Return the (x, y) coordinate for the center point of the cell that contains the specified text.  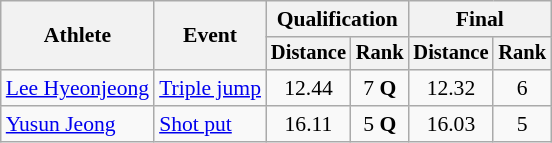
16.11 (308, 124)
Event (210, 36)
12.32 (450, 88)
16.03 (450, 124)
Triple jump (210, 88)
7 Q (380, 88)
Qualification (337, 19)
Shot put (210, 124)
Lee Hyeonjeong (78, 88)
Yusun Jeong (78, 124)
12.44 (308, 88)
Final (479, 19)
Athlete (78, 36)
5 Q (380, 124)
5 (522, 124)
6 (522, 88)
